Return [x, y] of the center of cell containing provided text 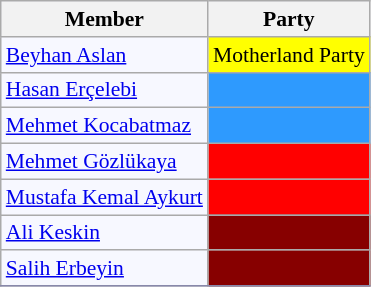
Party [289, 19]
Mustafa Kemal Aykurt [104, 197]
Mehmet Gözlükaya [104, 162]
Mehmet Kocabatmaz [104, 126]
Hasan Erçelebi [104, 90]
Ali Keskin [104, 233]
Motherland Party [289, 55]
Member [104, 19]
Salih Erbeyin [104, 269]
Beyhan Aslan [104, 55]
